Detect which cell encompasses the target text, then output its [X, Y] center coordinate. 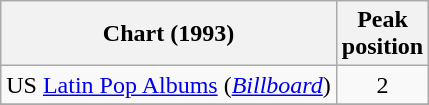
2 [382, 85]
Chart (1993) [169, 34]
US Latin Pop Albums (Billboard) [169, 85]
Peakposition [382, 34]
